Determine the [x, y] coordinate at the center of the cell enclosing the given text.  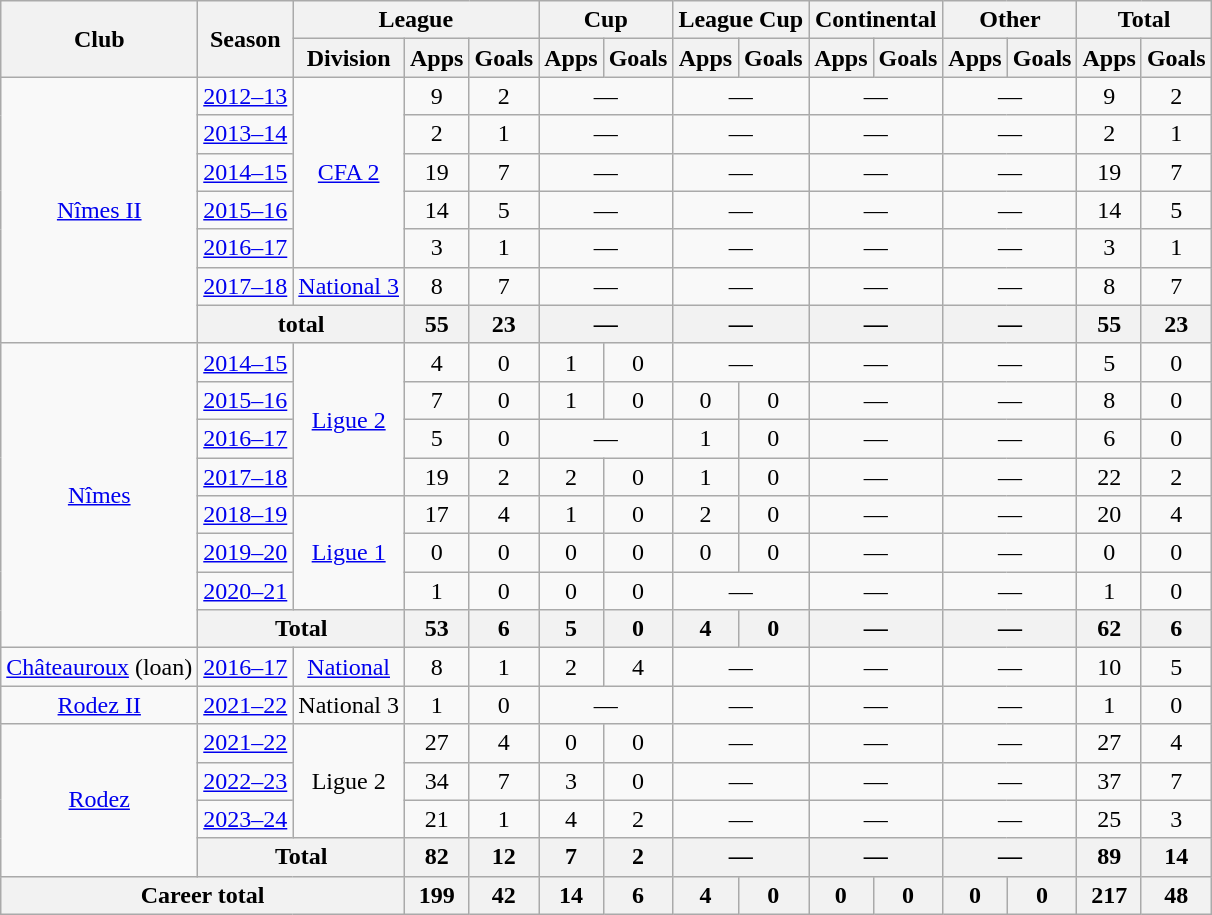
37 [1109, 781]
2019–20 [246, 553]
Division [349, 58]
National [349, 667]
53 [437, 629]
17 [437, 515]
League Cup [741, 20]
total [302, 324]
12 [504, 857]
2022–23 [246, 781]
Nîmes [100, 495]
62 [1109, 629]
Châteauroux (loan) [100, 667]
Ligue 1 [349, 553]
82 [437, 857]
Career total [203, 895]
20 [1109, 515]
2020–21 [246, 591]
2023–24 [246, 819]
CFA 2 [349, 172]
Other [1010, 20]
25 [1109, 819]
League [416, 20]
34 [437, 781]
217 [1109, 895]
Continental [876, 20]
Rodez [100, 800]
199 [437, 895]
10 [1109, 667]
22 [1109, 477]
21 [437, 819]
2018–19 [246, 515]
89 [1109, 857]
48 [1176, 895]
42 [504, 895]
2012–13 [246, 96]
Cup [606, 20]
Season [246, 39]
Nîmes II [100, 210]
Rodez II [100, 705]
Club [100, 39]
2013–14 [246, 134]
